From the cell containing the given text, extract its center point as [x, y] coordinate. 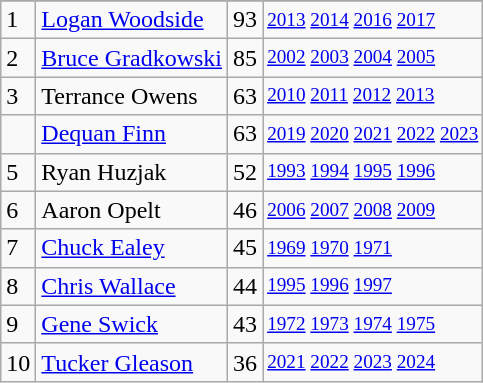
1 [18, 20]
1993 1994 1995 1996 [373, 172]
8 [18, 286]
1972 1973 1974 1975 [373, 324]
43 [246, 324]
6 [18, 210]
46 [246, 210]
Chris Wallace [132, 286]
Terrance Owens [132, 96]
36 [246, 362]
5 [18, 172]
Chuck Ealey [132, 248]
Aaron Opelt [132, 210]
Tucker Gleason [132, 362]
44 [246, 286]
2010 2011 2012 2013 [373, 96]
93 [246, 20]
7 [18, 248]
2019 2020 2021 2022 2023 [373, 134]
3 [18, 96]
2006 2007 2008 2009 [373, 210]
52 [246, 172]
Bruce Gradkowski [132, 58]
Dequan Finn [132, 134]
2021 2022 2023 2024 [373, 362]
1995 1996 1997 [373, 286]
2013 2014 2016 2017 [373, 20]
9 [18, 324]
2002 2003 2004 2005 [373, 58]
45 [246, 248]
1969 1970 1971 [373, 248]
10 [18, 362]
2 [18, 58]
Ryan Huzjak [132, 172]
Gene Swick [132, 324]
Logan Woodside [132, 20]
85 [246, 58]
